For the text-containing cell, return its midpoint in (x, y) coordinate format. 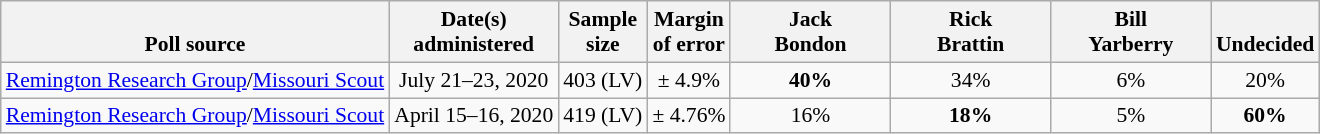
403 (LV) (602, 80)
40% (810, 80)
July 21–23, 2020 (474, 80)
± 4.9% (688, 80)
April 15–16, 2020 (474, 116)
20% (1265, 80)
5% (1131, 116)
± 4.76% (688, 116)
18% (971, 116)
Samplesize (602, 32)
Marginof error (688, 32)
Date(s)administered (474, 32)
RickBrattin (971, 32)
BillYarberry (1131, 32)
60% (1265, 116)
6% (1131, 80)
419 (LV) (602, 116)
16% (810, 116)
Poll source (195, 32)
JackBondon (810, 32)
Undecided (1265, 32)
34% (971, 80)
